Provide the [x, y] coordinate of the cell's center where the given text is located.  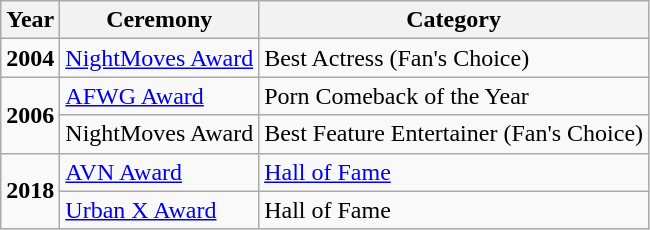
2006 [30, 115]
2018 [30, 191]
Urban X Award [160, 210]
Porn Comeback of the Year [454, 96]
Best Feature Entertainer (Fan's Choice) [454, 134]
Category [454, 20]
AVN Award [160, 172]
2004 [30, 58]
AFWG Award [160, 96]
Ceremony [160, 20]
Best Actress (Fan's Choice) [454, 58]
Year [30, 20]
